Output the (X, Y) coordinate of the center of the cell containing the given text.  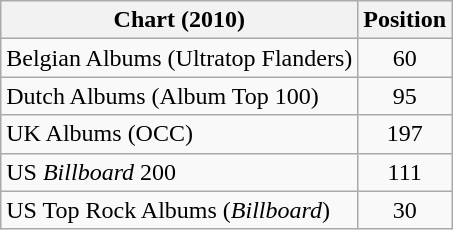
95 (405, 96)
Chart (2010) (180, 20)
111 (405, 172)
197 (405, 134)
Position (405, 20)
Belgian Albums (Ultratop Flanders) (180, 58)
UK Albums (OCC) (180, 134)
US Billboard 200 (180, 172)
Dutch Albums (Album Top 100) (180, 96)
US Top Rock Albums (Billboard) (180, 210)
30 (405, 210)
60 (405, 58)
